Provide the [X, Y] coordinate of the cell's center where the given text is located.  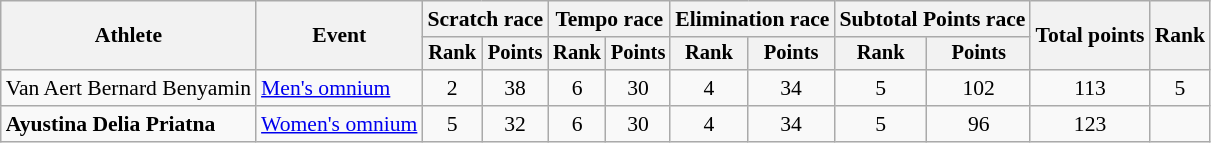
32 [515, 124]
Scratch race [485, 19]
102 [979, 88]
Athlete [128, 36]
Total points [1090, 36]
123 [1090, 124]
Van Aert Bernard Benyamin [128, 88]
Subtotal Points race [932, 19]
Tempo race [609, 19]
Elimination race [752, 19]
Event [339, 36]
Men's omnium [339, 88]
96 [979, 124]
38 [515, 88]
2 [452, 88]
Ayustina Delia Priatna [128, 124]
Women's omnium [339, 124]
113 [1090, 88]
